From the cell containing the given text, extract its center point as [X, Y] coordinate. 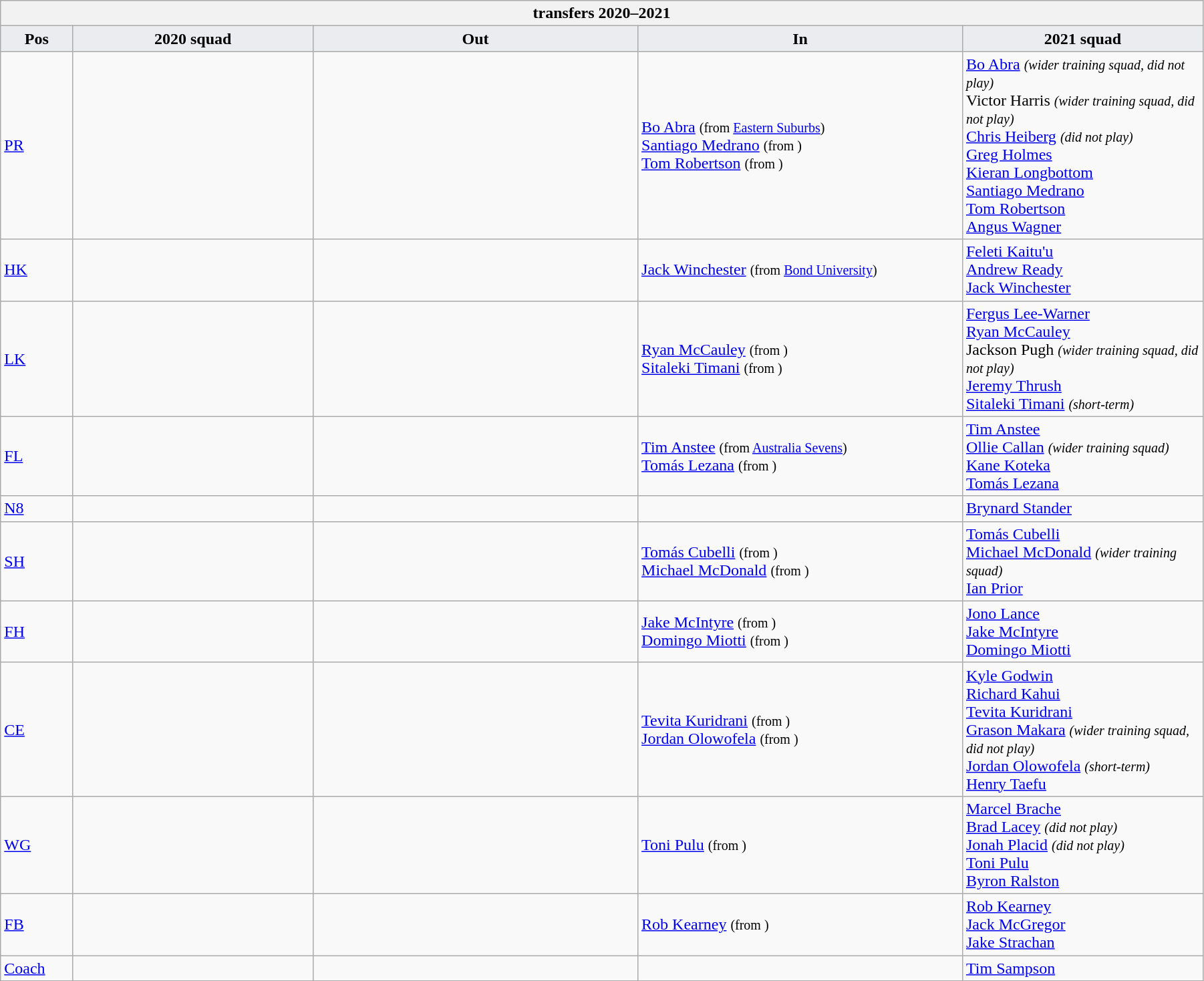
WG [37, 845]
SH [37, 561]
LK [37, 358]
Jack Winchester (from Bond University) [800, 270]
Tomás Cubelli Michael McDonald (wider training squad) Ian Prior [1082, 561]
FH [37, 632]
PR [37, 146]
Tim Sampson [1082, 968]
Tevita Kuridrani (from ) Jordan Olowofela (from ) [800, 729]
Pos [37, 39]
Jake McIntyre (from ) Domingo Miotti (from ) [800, 632]
Tim Anstee (from Australia Sevens) Tomás Lezana (from ) [800, 456]
Brynard Stander [1082, 509]
CE [37, 729]
Toni Pulu (from ) [800, 845]
N8 [37, 509]
Fergus Lee-Warner Ryan McCauley Jackson Pugh (wider training squad, did not play) Jeremy Thrush Sitaleki Timani (short-term) [1082, 358]
In [800, 39]
2020 squad [193, 39]
Coach [37, 968]
Tim Anstee Ollie Callan (wider training squad) Kane Koteka Tomás Lezana [1082, 456]
Marcel Brache Brad Lacey (did not play) Jonah Placid (did not play) Toni Pulu Byron Ralston [1082, 845]
Bo Abra (from Eastern Suburbs) Santiago Medrano (from ) Tom Robertson (from ) [800, 146]
Tomás Cubelli (from ) Michael McDonald (from ) [800, 561]
Kyle Godwin Richard Kahui Tevita Kuridrani Grason Makara (wider training squad, did not play) Jordan Olowofela (short-term) Henry Taefu [1082, 729]
transfers 2020–2021 [602, 13]
Ryan McCauley (from ) Sitaleki Timani (from ) [800, 358]
HK [37, 270]
Feleti Kaitu'u Andrew Ready Jack Winchester [1082, 270]
Out [476, 39]
Rob Kearney Jack McGregor Jake Strachan [1082, 924]
FL [37, 456]
Rob Kearney (from ) [800, 924]
Jono Lance Jake McIntyre Domingo Miotti [1082, 632]
2021 squad [1082, 39]
FB [37, 924]
